Provide the [X, Y] coordinate of the cell's center where the given text is located.  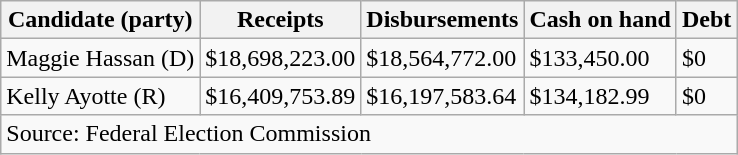
Maggie Hassan (D) [100, 58]
Kelly Ayotte (R) [100, 96]
$16,409,753.89 [280, 96]
$18,564,772.00 [442, 58]
Receipts [280, 20]
$18,698,223.00 [280, 58]
Disbursements [442, 20]
$16,197,583.64 [442, 96]
Source: Federal Election Commission [369, 134]
$133,450.00 [600, 58]
$134,182.99 [600, 96]
Candidate (party) [100, 20]
Cash on hand [600, 20]
Debt [706, 20]
